Extract the [x, y] coordinate from the center of the cell holding the provided text.  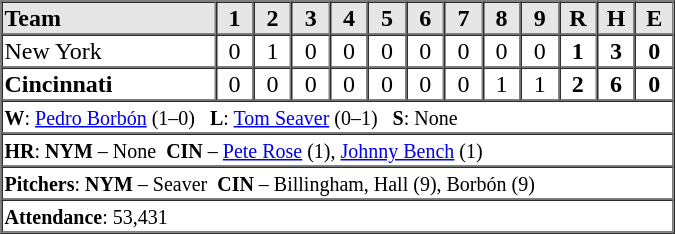
8 [501, 18]
E [654, 18]
HR: NYM – None CIN – Pete Rose (1), Johnny Bench (1) [338, 150]
4 [349, 18]
Team [109, 18]
Cincinnati [109, 84]
5 [387, 18]
9 [540, 18]
Pitchers: NYM – Seaver CIN – Billingham, Hall (9), Borbón (9) [338, 182]
R [578, 18]
New York [109, 50]
H [616, 18]
Attendance: 53,431 [338, 216]
W: Pedro Borbón (1–0) L: Tom Seaver (0–1) S: None [338, 116]
7 [463, 18]
